Provide the [X, Y] coordinate of the cell's center where the given text is located.  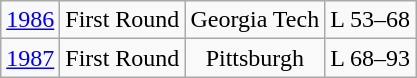
1986 [30, 20]
L 53–68 [370, 20]
1987 [30, 58]
Georgia Tech [255, 20]
L 68–93 [370, 58]
Pittsburgh [255, 58]
